Output the (X, Y) coordinate of the center of the cell containing the given text.  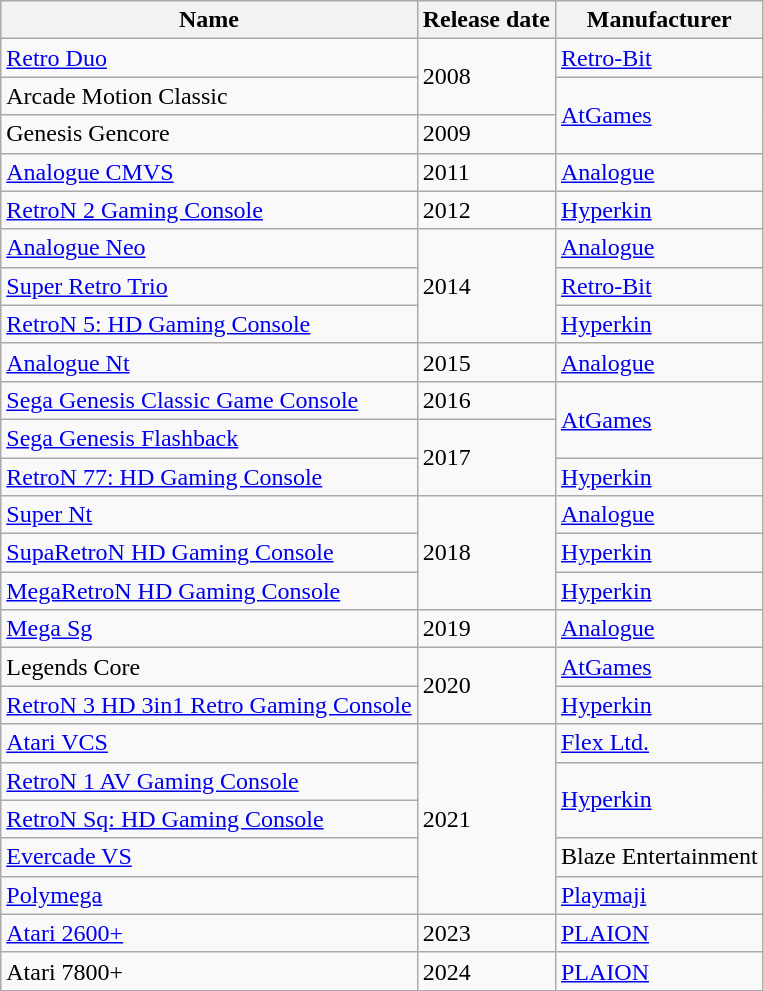
Playmaji (659, 895)
Atari VCS (209, 743)
Mega Sg (209, 629)
Atari 7800+ (209, 971)
Polymega (209, 895)
Flex Ltd. (659, 743)
2009 (486, 134)
RetroN Sq: HD Gaming Console (209, 819)
Atari 2600+ (209, 933)
2024 (486, 971)
MegaRetroN HD Gaming Console (209, 591)
Super Nt (209, 515)
2014 (486, 286)
2018 (486, 553)
RetroN 3 HD 3in1 Retro Gaming Console (209, 705)
Analogue Nt (209, 362)
Arcade Motion Classic (209, 96)
Analogue CMVS (209, 172)
Analogue Neo (209, 248)
2017 (486, 457)
Manufacturer (659, 20)
Legends Core (209, 667)
Name (209, 20)
Retro Duo (209, 58)
Sega Genesis Flashback (209, 438)
Super Retro Trio (209, 286)
2023 (486, 933)
Genesis Gencore (209, 134)
2011 (486, 172)
2012 (486, 210)
RetroN 77: HD Gaming Console (209, 477)
Release date (486, 20)
Sega Genesis Classic Game Console (209, 400)
Evercade VS (209, 857)
2008 (486, 77)
RetroN 2 Gaming Console (209, 210)
2021 (486, 819)
SupaRetroN HD Gaming Console (209, 553)
RetroN 5: HD Gaming Console (209, 324)
2019 (486, 629)
2020 (486, 686)
Blaze Entertainment (659, 857)
2015 (486, 362)
RetroN 1 AV Gaming Console (209, 781)
2016 (486, 400)
